Search for the cell housing the specified text and yield its (x, y) center coordinate. 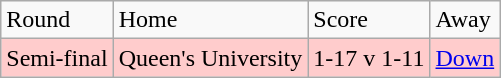
1-17 v 1-11 (369, 58)
Score (369, 20)
Home (210, 20)
Round (57, 20)
Away (465, 20)
Down (465, 58)
Queen's University (210, 58)
Semi-final (57, 58)
